Scan for the cell matching the given text and deliver its (X, Y) coordinate at center. 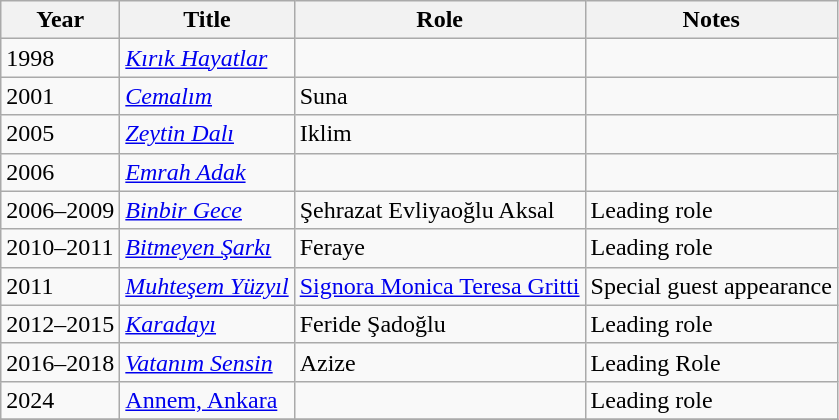
Karadayı (207, 324)
2010–2011 (60, 248)
Suna (440, 96)
Signora Monica Teresa Gritti (440, 286)
2024 (60, 400)
Vatanım Sensin (207, 362)
Annem, Ankara (207, 400)
Cemalım (207, 96)
Kırık Hayatlar (207, 58)
2012–2015 (60, 324)
2001 (60, 96)
Emrah Adak (207, 172)
Bitmeyen Şarkı (207, 248)
Notes (711, 20)
Feride Şadoğlu (440, 324)
Special guest appearance (711, 286)
1998 (60, 58)
2011 (60, 286)
2006 (60, 172)
2005 (60, 134)
Azize (440, 362)
Binbir Gece (207, 210)
Zeytin Dalı (207, 134)
2016–2018 (60, 362)
Iklim (440, 134)
2006–2009 (60, 210)
Şehrazat Evliyaoğlu Aksal (440, 210)
Role (440, 20)
Year (60, 20)
Title (207, 20)
Muhteşem Yüzyıl (207, 286)
Leading Role (711, 362)
Feraye (440, 248)
